Scan for the cell matching the given text and deliver its (x, y) coordinate at center. 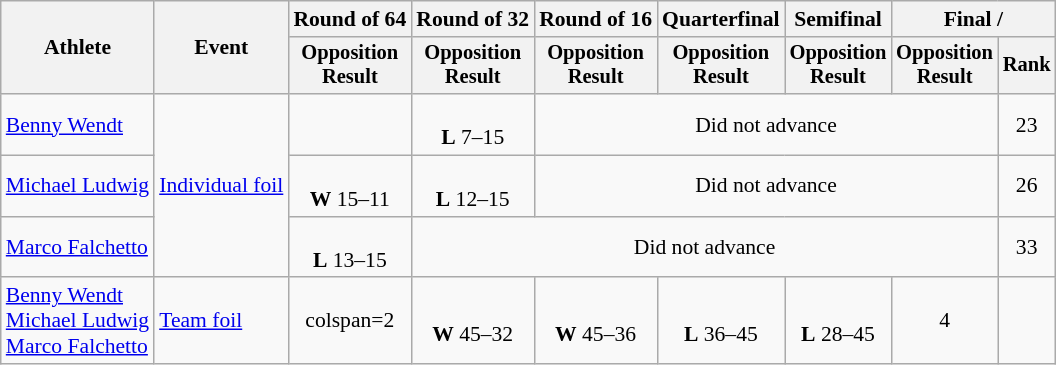
Team foil (221, 322)
Quarterfinal (721, 19)
Round of 16 (596, 19)
Athlete (78, 48)
Benny WendtMichael LudwigMarco Falchetto (78, 322)
Round of 32 (472, 19)
W 45–32 (472, 322)
L 36–45 (721, 322)
W 45–36 (596, 322)
Event (221, 48)
L 13–15 (350, 248)
23 (1027, 124)
Individual foil (221, 186)
Marco Falchetto (78, 248)
L 7–15 (472, 124)
Michael Ludwig (78, 186)
W 15–11 (350, 186)
L 12–15 (472, 186)
26 (1027, 186)
Final / (973, 19)
L 28–45 (838, 322)
Semifinal (838, 19)
Benny Wendt (78, 124)
colspan=2 (350, 322)
Round of 64 (350, 19)
33 (1027, 248)
4 (944, 322)
Rank (1027, 66)
